Locate the cell with the specified text and output its (X, Y) center coordinate. 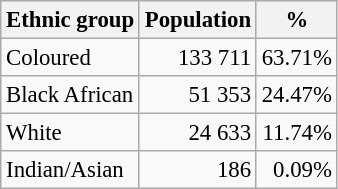
Ethnic group (70, 20)
11.74% (296, 133)
133 711 (198, 58)
0.09% (296, 170)
Indian/Asian (70, 170)
24.47% (296, 95)
% (296, 20)
63.71% (296, 58)
24 633 (198, 133)
White (70, 133)
Coloured (70, 58)
Population (198, 20)
51 353 (198, 95)
186 (198, 170)
Black African (70, 95)
